Pinpoint the cell where the given text exists, returning its (X, Y) midpoint coordinate. 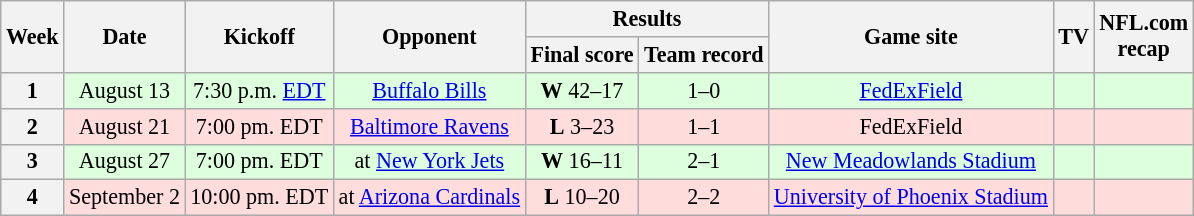
Team record (704, 54)
at New York Jets (429, 162)
August 21 (124, 126)
Buffalo Bills (429, 90)
New Meadowlands Stadium (911, 162)
Baltimore Ravens (429, 126)
2–2 (704, 198)
2–1 (704, 162)
L 3–23 (582, 126)
TV (1074, 36)
1–0 (704, 90)
1–1 (704, 126)
NFL.comrecap (1144, 36)
7:30 p.m. EDT (259, 90)
W 16–11 (582, 162)
September 2 (124, 198)
L 10–20 (582, 198)
Final score (582, 54)
Results (646, 18)
August 13 (124, 90)
4 (32, 198)
Week (32, 36)
August 27 (124, 162)
10:00 pm. EDT (259, 198)
W 42–17 (582, 90)
1 (32, 90)
Date (124, 36)
2 (32, 126)
at Arizona Cardinals (429, 198)
3 (32, 162)
Opponent (429, 36)
Game site (911, 36)
Kickoff (259, 36)
University of Phoenix Stadium (911, 198)
